Search for the cell housing the specified text and yield its [X, Y] center coordinate. 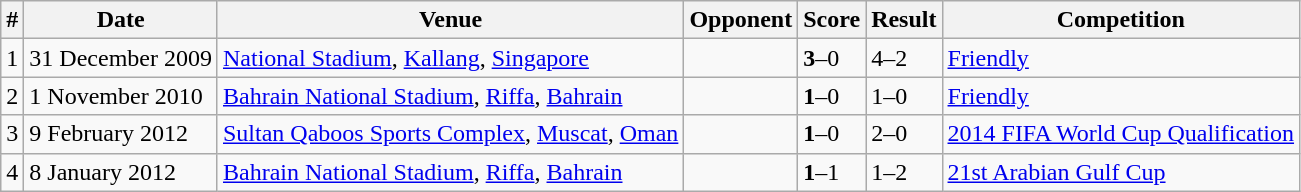
8 January 2012 [121, 172]
2014 FIFA World Cup Qualification [1121, 134]
4–2 [904, 58]
Competition [1121, 20]
2 [12, 96]
Opponent [741, 20]
31 December 2009 [121, 58]
National Stadium, Kallang, Singapore [450, 58]
3 [12, 134]
1 [12, 58]
9 February 2012 [121, 134]
Score [832, 20]
21st Arabian Gulf Cup [1121, 172]
# [12, 20]
Result [904, 20]
4 [12, 172]
1 November 2010 [121, 96]
Sultan Qaboos Sports Complex, Muscat, Oman [450, 134]
1–1 [832, 172]
Venue [450, 20]
3–0 [832, 58]
1–2 [904, 172]
Date [121, 20]
2–0 [904, 134]
